Identify which cell holds the provided text, then report its (x, y) central coordinate. 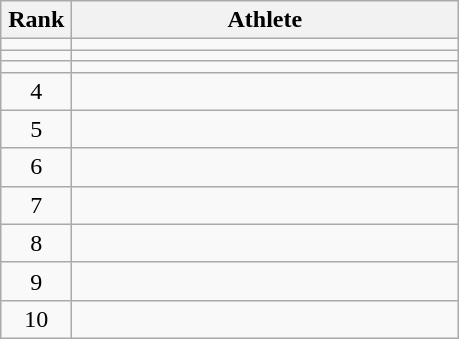
6 (36, 167)
10 (36, 319)
9 (36, 281)
7 (36, 205)
Rank (36, 20)
5 (36, 129)
Athlete (265, 20)
4 (36, 91)
8 (36, 243)
